Pinpoint the cell where the given text exists, returning its [X, Y] midpoint coordinate. 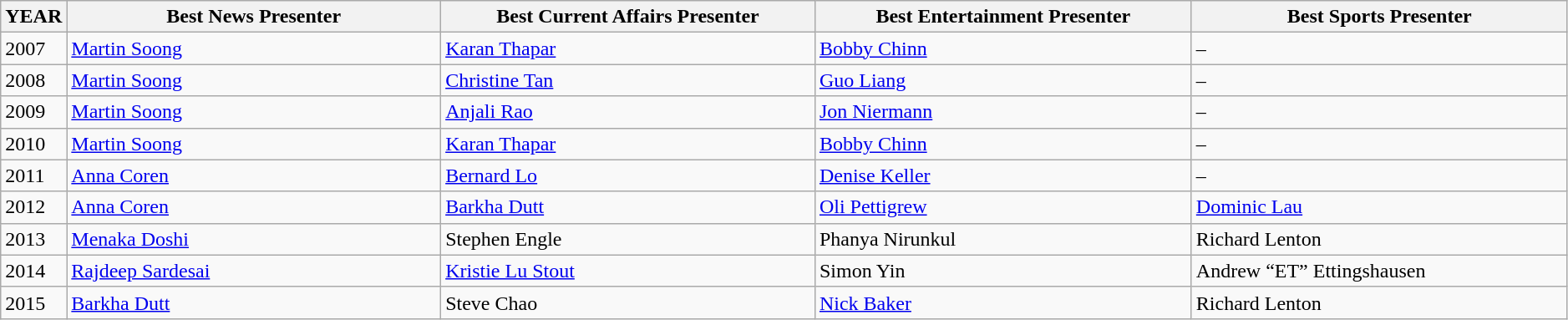
Steve Chao [628, 302]
Best Sports Presenter [1379, 17]
Denise Keller [1002, 175]
Best Entertainment Presenter [1002, 17]
Simon Yin [1002, 271]
Guo Liang [1002, 80]
2009 [33, 112]
2007 [33, 48]
Best News Presenter [254, 17]
Bernard Lo [628, 175]
2013 [33, 239]
2008 [33, 80]
Best Current Affairs Presenter [628, 17]
Anjali Rao [628, 112]
2011 [33, 175]
Kristie Lu Stout [628, 271]
2015 [33, 302]
Phanya Nirunkul [1002, 239]
Christine Tan [628, 80]
Stephen Engle [628, 239]
Nick Baker [1002, 302]
2014 [33, 271]
2010 [33, 144]
Oli Pettigrew [1002, 207]
YEAR [33, 17]
Rajdeep Sardesai [254, 271]
Jon Niermann [1002, 112]
Andrew “ET” Ettingshausen [1379, 271]
Menaka Doshi [254, 239]
2012 [33, 207]
Dominic Lau [1379, 207]
